Return the [x, y] coordinate for the center point of the cell that contains the specified text.  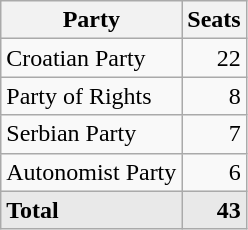
Total [92, 210]
22 [214, 58]
Seats [214, 20]
7 [214, 134]
43 [214, 210]
6 [214, 172]
Party [92, 20]
8 [214, 96]
Autonomist Party [92, 172]
Serbian Party [92, 134]
Party of Rights [92, 96]
Croatian Party [92, 58]
